Capture the cell that displays the provided text and extract its [X, Y] central coordinate. 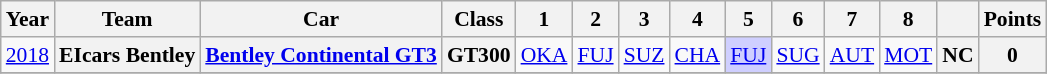
NC [958, 55]
SUG [798, 55]
0 [1013, 55]
CHA [698, 55]
AUT [852, 55]
MOT [908, 55]
7 [852, 19]
6 [798, 19]
5 [748, 19]
Team [127, 19]
1 [544, 19]
Class [479, 19]
Points [1013, 19]
GT300 [479, 55]
OKA [544, 55]
EIcars Bentley [127, 55]
2018 [28, 55]
8 [908, 19]
4 [698, 19]
Bentley Continental GT3 [321, 55]
Year [28, 19]
3 [644, 19]
2 [595, 19]
Car [321, 19]
SUZ [644, 55]
